Locate the cell with the specified text and output its [x, y] center coordinate. 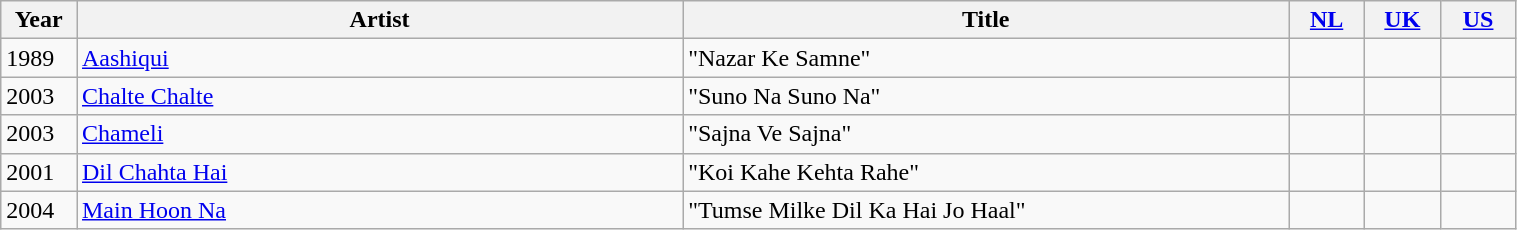
1989 [39, 58]
NL [1327, 20]
"Nazar Ke Samne" [986, 58]
Aashiqui [379, 58]
"Suno Na Suno Na" [986, 96]
2001 [39, 172]
US [1478, 20]
Title [986, 20]
Main Hoon Na [379, 210]
"Koi Kahe Kehta Rahe" [986, 172]
Artist [379, 20]
Dil Chahta Hai [379, 172]
"Sajna Ve Sajna" [986, 134]
UK [1402, 20]
Chameli [379, 134]
Year [39, 20]
"Tumse Milke Dil Ka Hai Jo Haal" [986, 210]
Chalte Chalte [379, 96]
2004 [39, 210]
